For the text-containing cell, return its midpoint in [X, Y] coordinate format. 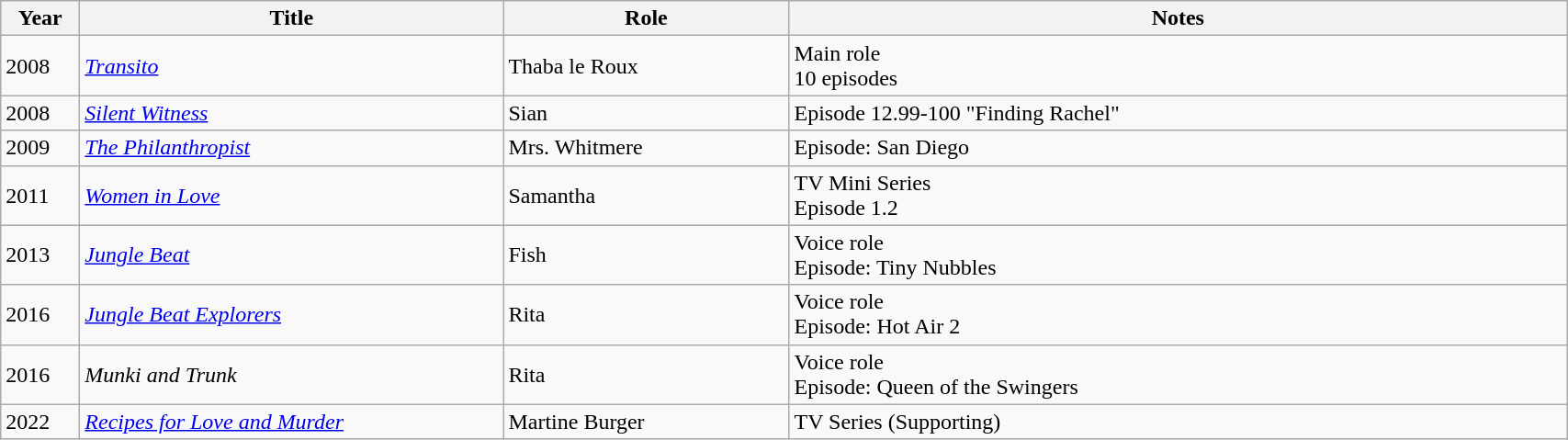
Sian [647, 113]
Fish [647, 255]
Voice role Episode: Queen of the Swingers [1178, 375]
2022 [40, 422]
Role [647, 18]
Munki and Trunk [292, 375]
2009 [40, 148]
Notes [1178, 18]
Women in Love [292, 195]
Transito [292, 66]
Samantha [647, 195]
Martine Burger [647, 422]
Thaba le Roux [647, 66]
2013 [40, 255]
Voice role Episode: Tiny Nubbles [1178, 255]
Jungle Beat Explorers [292, 314]
Silent Witness [292, 113]
The Philanthropist [292, 148]
Voice role Episode: Hot Air 2 [1178, 314]
Episode: San Diego [1178, 148]
Episode 12.99-100 "Finding Rachel" [1178, 113]
Year [40, 18]
Mrs. Whitmere [647, 148]
2011 [40, 195]
Main role 10 episodes [1178, 66]
Jungle Beat [292, 255]
TV Series (Supporting) [1178, 422]
TV Mini Series Episode 1.2 [1178, 195]
Title [292, 18]
Recipes for Love and Murder [292, 422]
